Return the [X, Y] coordinate for the center point of the cell that contains the specified text.  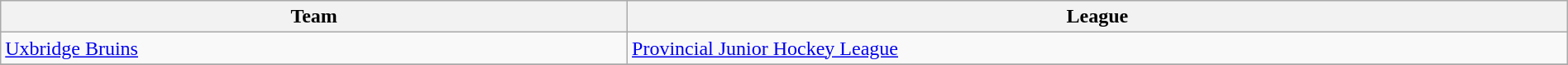
Uxbridge Bruins [314, 48]
Team [314, 17]
League [1098, 17]
Provincial Junior Hockey League [1098, 48]
